Identify which cell holds the provided text, then report its (X, Y) central coordinate. 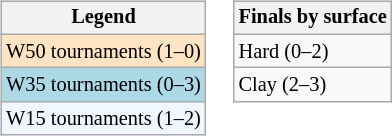
Finals by surface (313, 18)
W15 tournaments (1–2) (103, 119)
Clay (2–3) (313, 85)
W50 tournaments (1–0) (103, 51)
W35 tournaments (0–3) (103, 85)
Hard (0–2) (313, 51)
Legend (103, 18)
